Pinpoint the cell where the given text exists, returning its [x, y] midpoint coordinate. 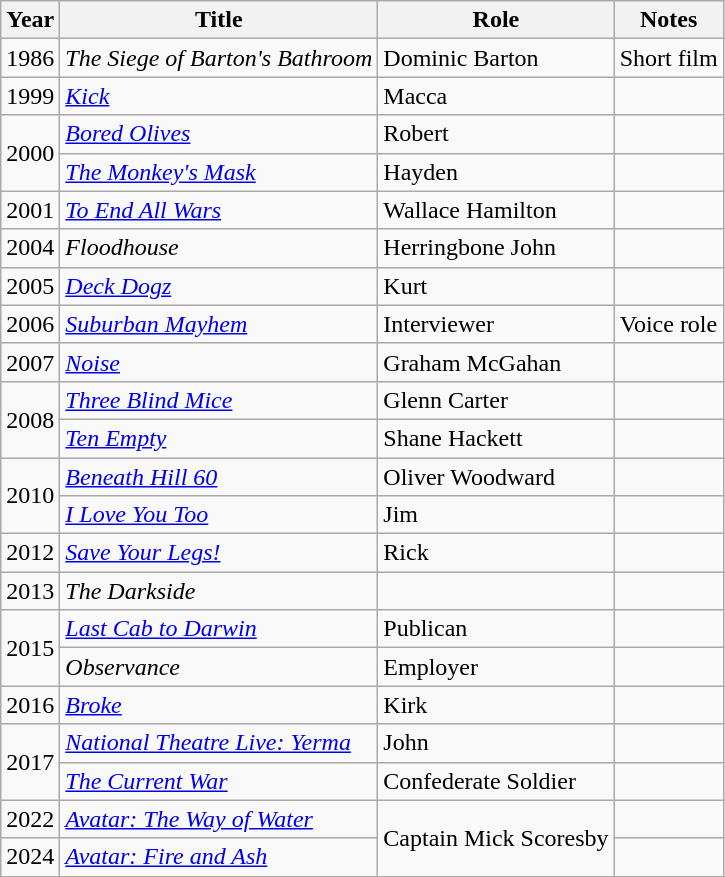
To End All Wars [219, 210]
2024 [30, 857]
Hayden [496, 172]
2004 [30, 248]
National Theatre Live: Yerma [219, 743]
1999 [30, 96]
Beneath Hill 60 [219, 477]
2015 [30, 648]
Shane Hackett [496, 438]
Rick [496, 553]
1986 [30, 58]
Role [496, 20]
2001 [30, 210]
Voice role [668, 324]
2012 [30, 553]
2022 [30, 819]
Save Your Legs! [219, 553]
Short film [668, 58]
Year [30, 20]
I Love You Too [219, 515]
Herringbone John [496, 248]
Suburban Mayhem [219, 324]
Oliver Woodward [496, 477]
Publican [496, 629]
Kurt [496, 286]
2005 [30, 286]
2016 [30, 705]
Kick [219, 96]
Robert [496, 134]
Employer [496, 667]
Interviewer [496, 324]
2007 [30, 362]
2008 [30, 419]
Deck Dogz [219, 286]
The Darkside [219, 591]
Glenn Carter [496, 400]
Dominic Barton [496, 58]
Jim [496, 515]
Noise [219, 362]
2017 [30, 762]
Confederate Soldier [496, 781]
The Siege of Barton's Bathroom [219, 58]
The Current War [219, 781]
Captain Mick Scoresby [496, 838]
Avatar: Fire and Ash [219, 857]
Observance [219, 667]
Graham McGahan [496, 362]
Macca [496, 96]
Broke [219, 705]
Avatar: The Way of Water [219, 819]
Title [219, 20]
Floodhouse [219, 248]
2000 [30, 153]
Three Blind Mice [219, 400]
2013 [30, 591]
The Monkey's Mask [219, 172]
Kirk [496, 705]
2006 [30, 324]
John [496, 743]
Last Cab to Darwin [219, 629]
Bored Olives [219, 134]
Wallace Hamilton [496, 210]
2010 [30, 496]
Notes [668, 20]
Ten Empty [219, 438]
